From the cell containing the given text, extract its center point as (X, Y) coordinate. 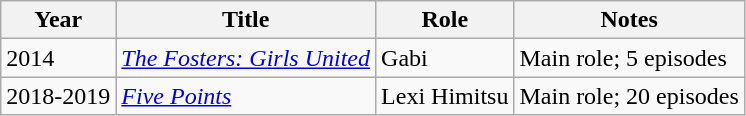
Year (58, 20)
Notes (629, 20)
2018-2019 (58, 96)
Role (445, 20)
2014 (58, 58)
The Fosters: Girls United (246, 58)
Main role; 5 episodes (629, 58)
Gabi (445, 58)
Title (246, 20)
Main role; 20 episodes (629, 96)
Lexi Himitsu (445, 96)
Five Points (246, 96)
